Output the (X, Y) coordinate of the center of the cell containing the given text.  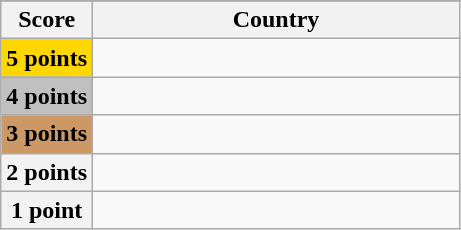
Country (276, 20)
1 point (47, 210)
Score (47, 20)
4 points (47, 96)
5 points (47, 58)
3 points (47, 134)
2 points (47, 172)
